Output the (X, Y) coordinate of the center of the cell containing the given text.  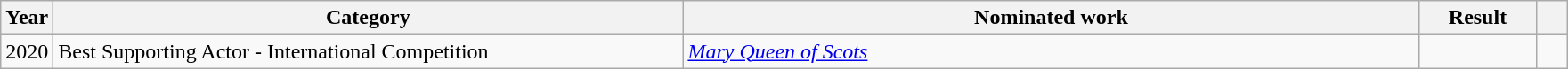
2020 (27, 51)
Result (1478, 18)
Nominated work (1051, 18)
Year (27, 18)
Category (369, 18)
Best Supporting Actor - International Competition (369, 51)
Mary Queen of Scots (1051, 51)
